Locate the cell with the specified text and output its [X, Y] center coordinate. 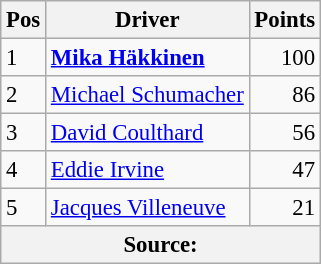
56 [284, 133]
Jacques Villeneuve [148, 208]
4 [24, 170]
86 [284, 95]
5 [24, 208]
21 [284, 208]
2 [24, 95]
1 [24, 58]
Mika Häkkinen [148, 58]
Pos [24, 20]
100 [284, 58]
David Coulthard [148, 133]
47 [284, 170]
3 [24, 133]
Points [284, 20]
Michael Schumacher [148, 95]
Driver [148, 20]
Source: [161, 245]
Eddie Irvine [148, 170]
